Extract the (x, y) coordinate from the center of the cell holding the provided text.  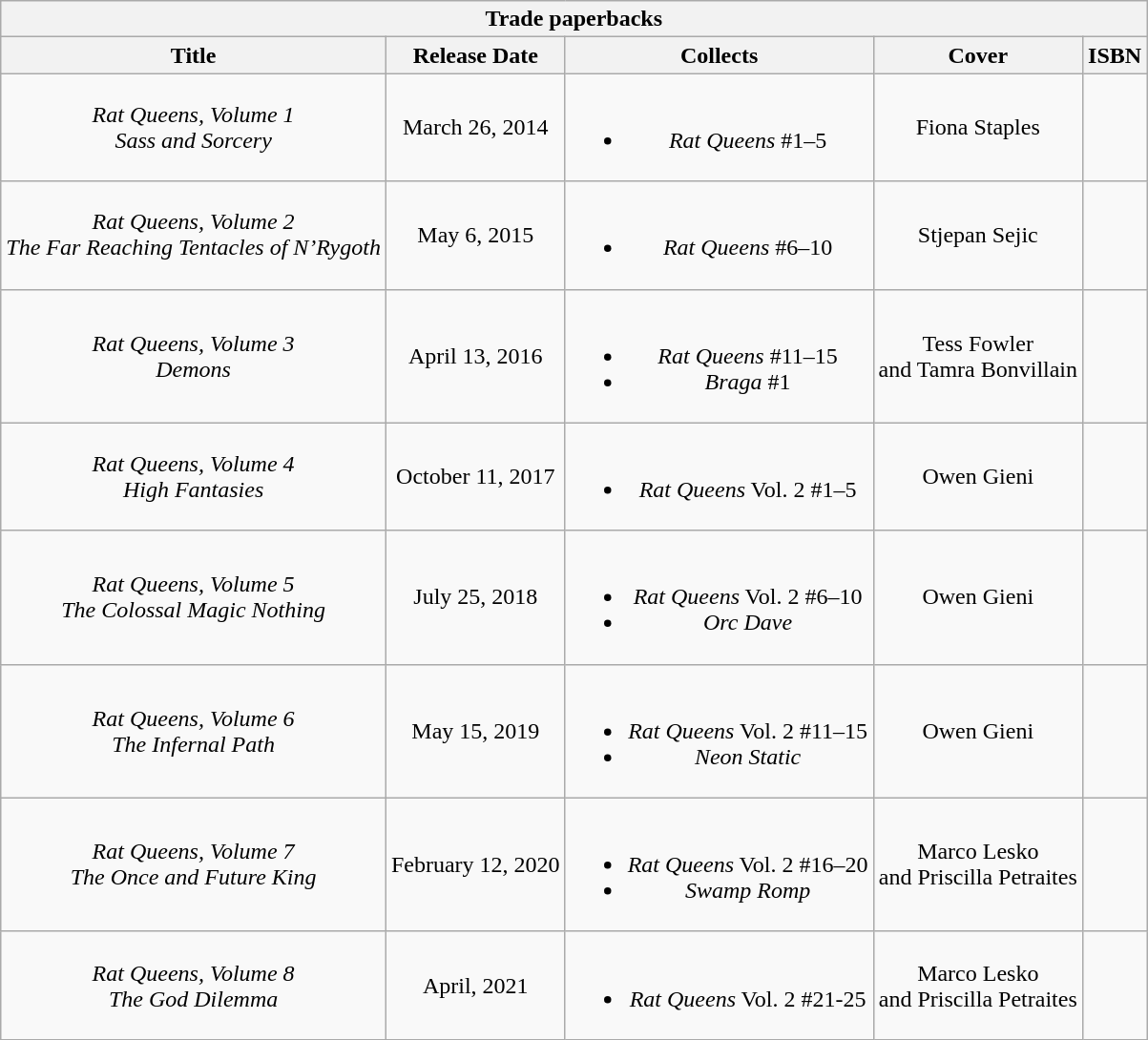
Rat Queens, Volume 6The Infernal Path (194, 731)
Rat Queens, Volume 8The God Dilemma (194, 985)
Rat Queens, Volume 2The Far Reaching Tentacles of N’Rygoth (194, 235)
February 12, 2020 (475, 864)
April, 2021 (475, 985)
Stjepan Sejic (978, 235)
March 26, 2014 (475, 128)
April 13, 2016 (475, 356)
Cover (978, 55)
Rat Queens Vol. 2 #6–10Orc Dave (720, 597)
Rat Queens, Volume 5The Colossal Magic Nothing (194, 597)
Rat Queens Vol. 2 #16–20Swamp Romp (720, 864)
October 11, 2017 (475, 477)
Rat Queens Vol. 2 #21-25 (720, 985)
Rat Queens #11–15Braga #1 (720, 356)
Rat Queens, Volume 7The Once and Future King (194, 864)
Rat Queens, Volume 3Demons (194, 356)
Rat Queens Vol. 2 #11–15Neon Static (720, 731)
Collects (720, 55)
Rat Queens #6–10 (720, 235)
Fiona Staples (978, 128)
ISBN (1115, 55)
Release Date (475, 55)
July 25, 2018 (475, 597)
Rat Queens, Volume 1Sass and Sorcery (194, 128)
Trade paperbacks (574, 19)
Rat Queens, Volume 4High Fantasies (194, 477)
Rat Queens Vol. 2 #1–5 (720, 477)
May 15, 2019 (475, 731)
May 6, 2015 (475, 235)
Rat Queens #1–5 (720, 128)
Title (194, 55)
Tess Fowlerand Tamra Bonvillain (978, 356)
